Determine the [X, Y] coordinate at the center of the cell enclosing the given text.  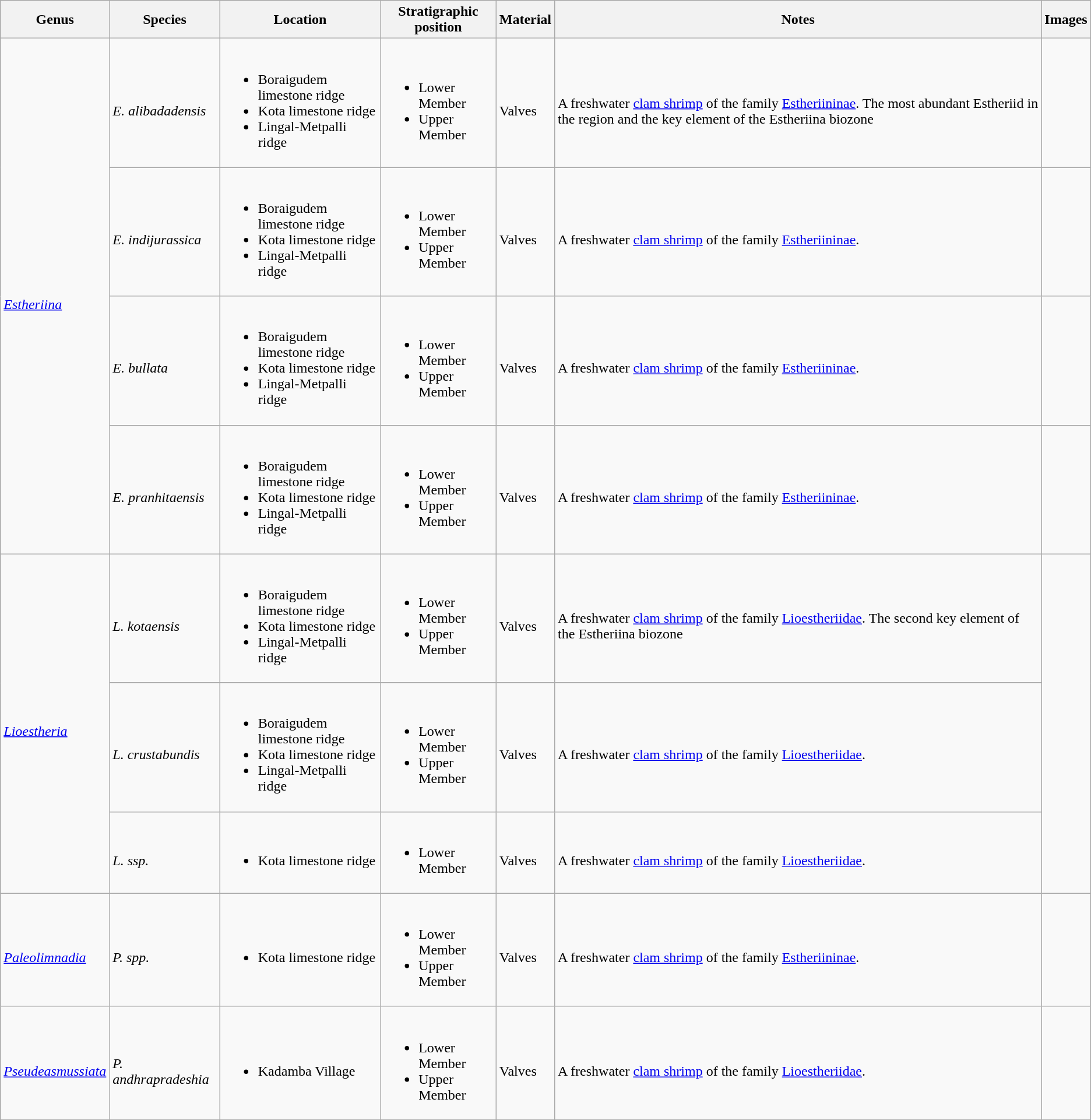
A freshwater clam shrimp of the family Lioestheriidae. The second key element of the Estheriina biozone [798, 618]
A freshwater clam shrimp of the family Estheriininae. The most abundant Estheriid in the region and the key element of the Estheriina biozone [798, 103]
Location [300, 20]
E. pranhitaensis [164, 490]
Lioestheria [55, 724]
Estheriina [55, 296]
L. crustabundis [164, 747]
Material [525, 20]
E. bullata [164, 360]
Pseudeasmussiata [55, 1063]
Kadamba Village [300, 1063]
Notes [798, 20]
Images [1066, 20]
Stratigraphic position [438, 20]
P. andhrapradeshia [164, 1063]
Lower Member [438, 852]
P. spp. [164, 950]
Genus [55, 20]
L. ssp. [164, 852]
Species [164, 20]
Paleolimnadia [55, 950]
L. kotaensis [164, 618]
E. indijurassica [164, 232]
E. alibadadensis [164, 103]
